Return the [x, y] coordinate for the center point of the cell that contains the specified text.  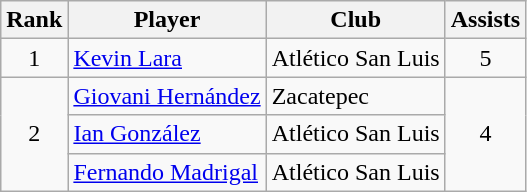
Zacatepec [356, 96]
5 [485, 58]
Club [356, 20]
Kevin Lara [167, 58]
Ian González [167, 134]
Giovani Hernández [167, 96]
Player [167, 20]
Assists [485, 20]
Fernando Madrigal [167, 172]
1 [34, 58]
Rank [34, 20]
2 [34, 134]
4 [485, 134]
